Provide the [x, y] coordinate of the cell's center where the given text is located.  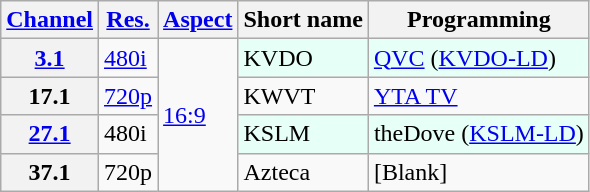
37.1 [50, 172]
17.1 [50, 96]
Azteca [303, 172]
theDove (KSLM-LD) [478, 134]
KWVT [303, 96]
Programming [478, 20]
Channel [50, 20]
27.1 [50, 134]
16:9 [198, 115]
[Blank] [478, 172]
Short name [303, 20]
KSLM [303, 134]
Res. [128, 20]
Aspect [198, 20]
QVC (KVDO-LD) [478, 58]
KVDO [303, 58]
3.1 [50, 58]
YTA TV [478, 96]
